Search for the cell housing the specified text and yield its [X, Y] center coordinate. 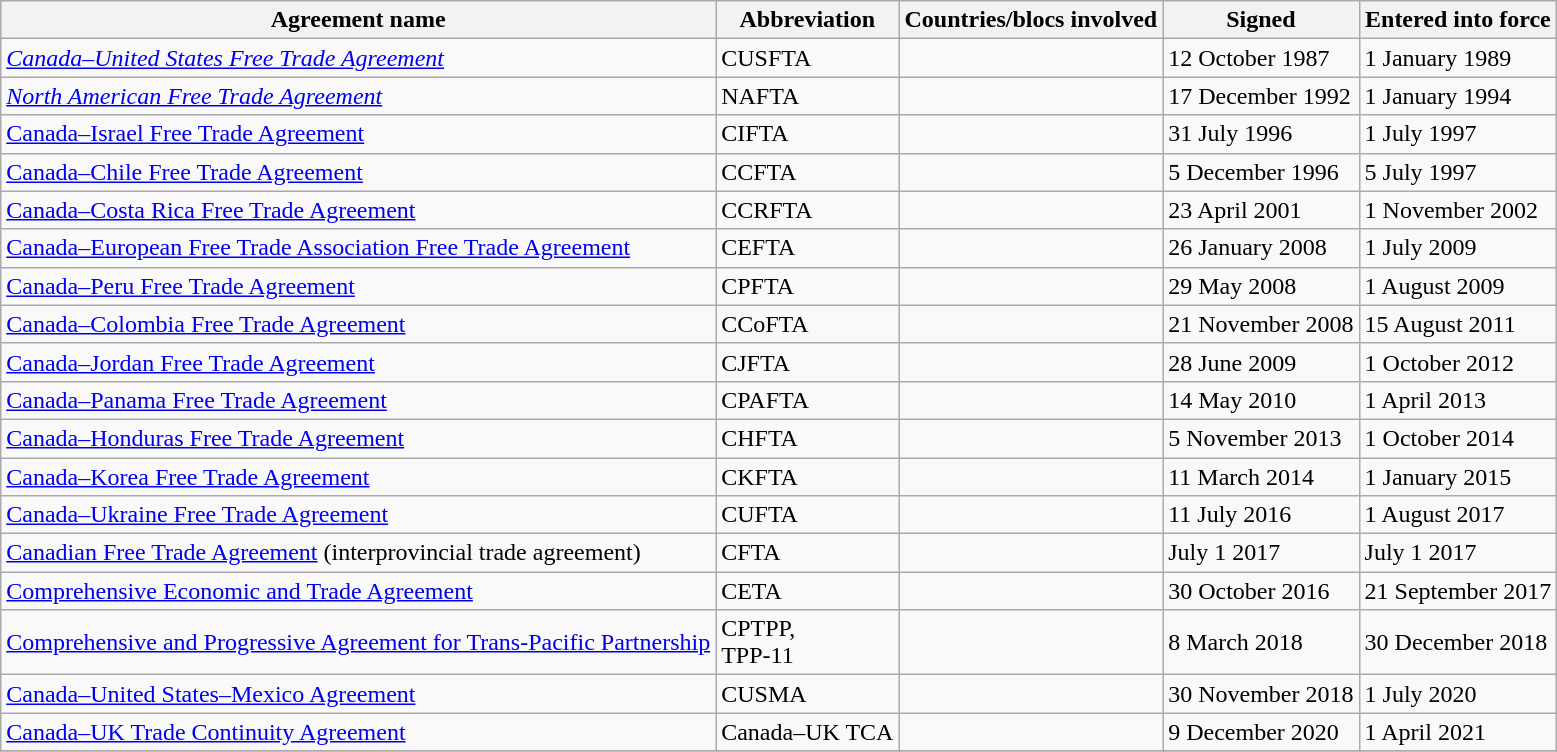
Canada–Panama Free Trade Agreement [358, 400]
Canadian Free Trade Agreement (interprovincial trade agreement) [358, 553]
CIFTA [808, 134]
CHFTA [808, 438]
30 December 2018 [1458, 642]
15 August 2011 [1458, 324]
CUSFTA [808, 58]
21 November 2008 [1261, 324]
1 April 2021 [1458, 732]
CJFTA [808, 362]
21 September 2017 [1458, 591]
CUFTA [808, 515]
9 December 2020 [1261, 732]
30 October 2016 [1261, 591]
1 January 2015 [1458, 477]
1 August 2017 [1458, 515]
CCFTA [808, 172]
Abbreviation [808, 20]
11 March 2014 [1261, 477]
1 July 2020 [1458, 694]
5 November 2013 [1261, 438]
31 July 1996 [1261, 134]
Canada–European Free Trade Association Free Trade Agreement [358, 248]
1 January 1994 [1458, 96]
17 December 1992 [1261, 96]
Canada–Ukraine Free Trade Agreement [358, 515]
Canada–Israel Free Trade Agreement [358, 134]
30 November 2018 [1261, 694]
Canada–Peru Free Trade Agreement [358, 286]
1 January 1989 [1458, 58]
29 May 2008 [1261, 286]
26 January 2008 [1261, 248]
Canada–Honduras Free Trade Agreement [358, 438]
12 October 1987 [1261, 58]
5 July 1997 [1458, 172]
Canada–United States Free Trade Agreement [358, 58]
CETA [808, 591]
14 May 2010 [1261, 400]
Canada–Jordan Free Trade Agreement [358, 362]
Canada–Colombia Free Trade Agreement [358, 324]
CKFTA [808, 477]
CUSMA [808, 694]
North American Free Trade Agreement [358, 96]
Canada–Costa Rica Free Trade Agreement [358, 210]
Comprehensive and Progressive Agreement for Trans-Pacific Partnership [358, 642]
Signed [1261, 20]
Agreement name [358, 20]
Canada–United States–Mexico Agreement [358, 694]
NAFTA [808, 96]
1 November 2002 [1458, 210]
Countries/blocs involved [1031, 20]
1 August 2009 [1458, 286]
1 July 1997 [1458, 134]
Canada–UK TCA [808, 732]
CPTPP,TPP-11 [808, 642]
Canada–Korea Free Trade Agreement [358, 477]
Entered into force [1458, 20]
CCRFTA [808, 210]
Canada–UK Trade Continuity Agreement [358, 732]
CPAFTA [808, 400]
8 March 2018 [1261, 642]
CFTA [808, 553]
11 July 2016 [1261, 515]
1 July 2009 [1458, 248]
Canada–Chile Free Trade Agreement [358, 172]
1 October 2014 [1458, 438]
Comprehensive Economic and Trade Agreement [358, 591]
1 April 2013 [1458, 400]
28 June 2009 [1261, 362]
1 October 2012 [1458, 362]
CPFTA [808, 286]
CCoFTA [808, 324]
23 April 2001 [1261, 210]
5 December 1996 [1261, 172]
CEFTA [808, 248]
